Find where the given text appears and provide that cell's center as [x, y] coordinate. 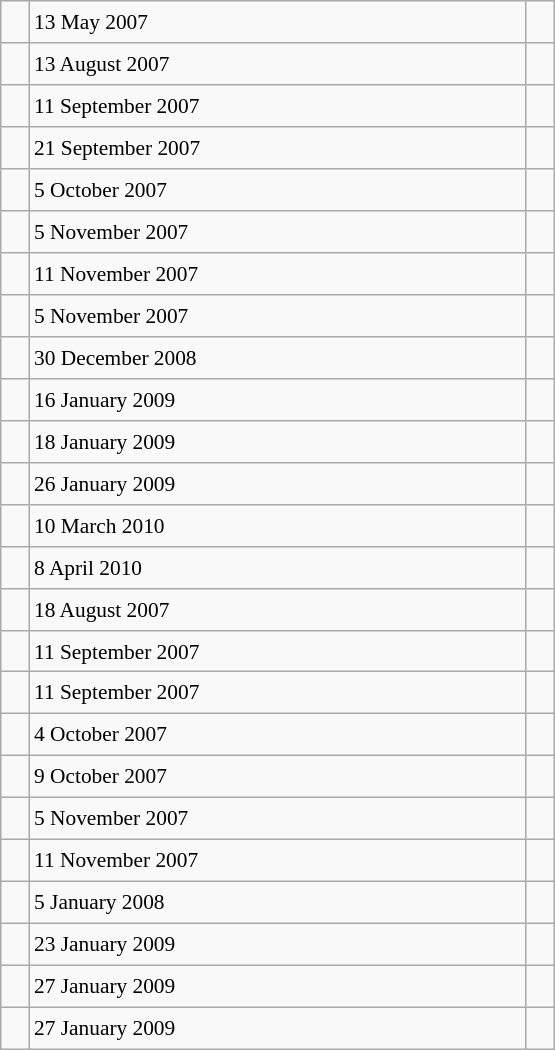
10 March 2010 [278, 525]
13 May 2007 [278, 22]
5 October 2007 [278, 190]
18 January 2009 [278, 441]
30 December 2008 [278, 358]
23 January 2009 [278, 945]
5 January 2008 [278, 903]
26 January 2009 [278, 483]
18 August 2007 [278, 609]
13 August 2007 [278, 64]
16 January 2009 [278, 399]
4 October 2007 [278, 735]
21 September 2007 [278, 148]
9 October 2007 [278, 777]
8 April 2010 [278, 567]
